Provide the (x, y) coordinate of the cell's center where the given text is located.  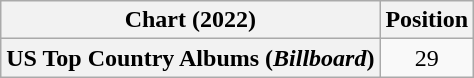
US Top Country Albums (Billboard) (190, 58)
Chart (2022) (190, 20)
Position (427, 20)
29 (427, 58)
